Search for the cell housing the specified text and yield its (X, Y) center coordinate. 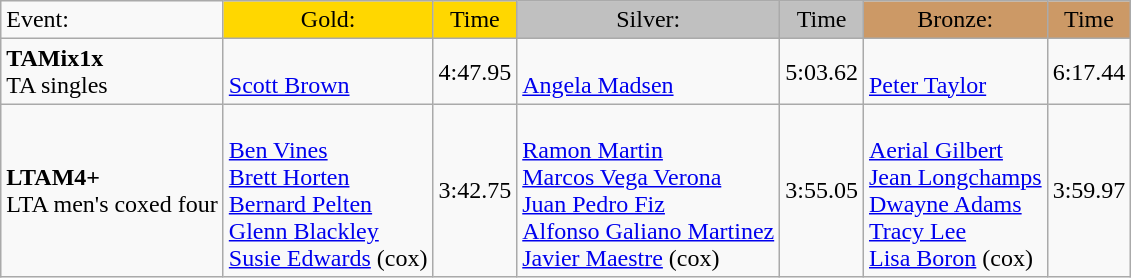
3:59.97 (1089, 190)
3:42.75 (475, 190)
TAMix1xTA singles (112, 72)
6:17.44 (1089, 72)
Peter Taylor (955, 72)
4:47.95 (475, 72)
Ben Vines Brett Horten Bernard Pelten Glenn Blackley Susie Edwards (cox) (328, 190)
Ramon Martin Marcos Vega Verona Juan Pedro Fiz Alfonso Galiano Martinez Javier Maestre (cox) (648, 190)
Angela Madsen (648, 72)
Bronze: (955, 20)
LTAM4+ LTA men's coxed four (112, 190)
Event: (112, 20)
5:03.62 (822, 72)
Scott Brown (328, 72)
Aerial Gilbert Jean Longchamps Dwayne Adams Tracy Lee Lisa Boron (cox) (955, 190)
Silver: (648, 20)
Gold: (328, 20)
3:55.05 (822, 190)
